Find where the given text appears and provide that cell's center as [X, Y] coordinate. 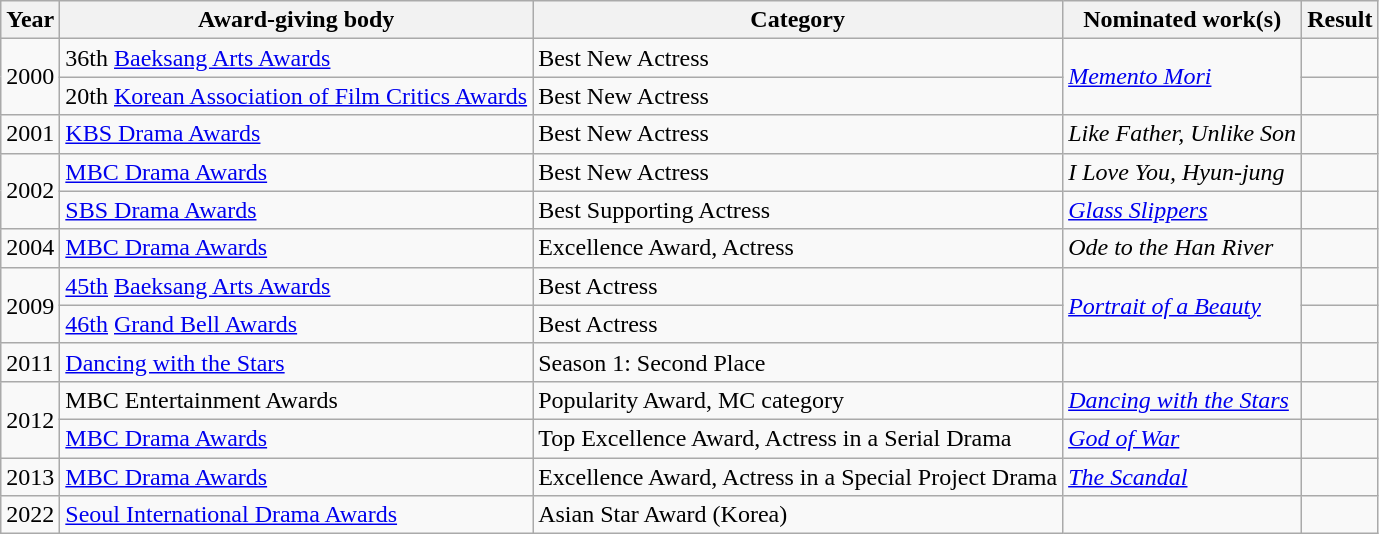
Result [1340, 20]
2004 [30, 248]
20th Korean Association of Film Critics Awards [296, 96]
2002 [30, 191]
45th Baeksang Arts Awards [296, 286]
I Love You, Hyun-jung [1182, 172]
2011 [30, 362]
2001 [30, 134]
2022 [30, 515]
Memento Mori [1182, 77]
Asian Star Award (Korea) [798, 515]
Portrait of a Beauty [1182, 305]
God of War [1182, 438]
SBS Drama Awards [296, 210]
MBC Entertainment Awards [296, 400]
The Scandal [1182, 477]
KBS Drama Awards [296, 134]
Glass Slippers [1182, 210]
Best Supporting Actress [798, 210]
Season 1: Second Place [798, 362]
Nominated work(s) [1182, 20]
36th Baeksang Arts Awards [296, 58]
2000 [30, 77]
Popularity Award, MC category [798, 400]
2012 [30, 419]
Award-giving body [296, 20]
Category [798, 20]
Ode to the Han River [1182, 248]
46th Grand Bell Awards [296, 324]
Top Excellence Award, Actress in a Serial Drama [798, 438]
2013 [30, 477]
2009 [30, 305]
Like Father, Unlike Son [1182, 134]
Seoul International Drama Awards [296, 515]
Excellence Award, Actress [798, 248]
Year [30, 20]
Excellence Award, Actress in a Special Project Drama [798, 477]
